Locate the cell with the specified text and output its (x, y) center coordinate. 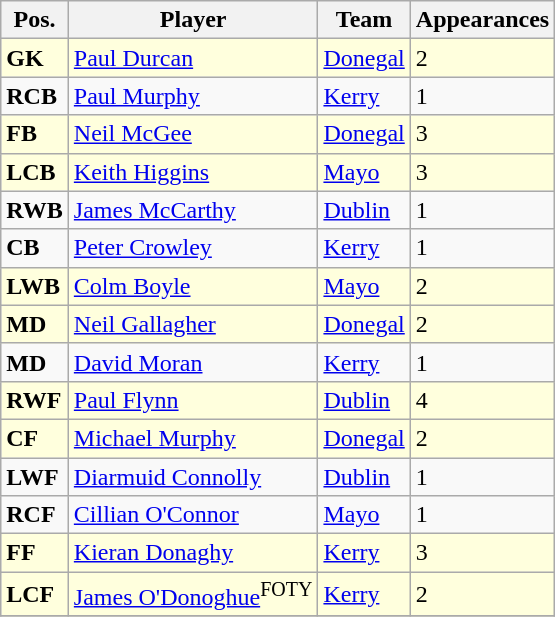
RCB (35, 96)
Pos. (35, 20)
James O'DonoghueFOTY (193, 594)
GK (35, 58)
LCB (35, 172)
Diarmuid Connolly (193, 477)
FF (35, 553)
RWB (35, 210)
LWB (35, 286)
CF (35, 438)
Paul Durcan (193, 58)
4 (482, 400)
Team (364, 20)
James McCarthy (193, 210)
Player (193, 20)
David Moran (193, 362)
Appearances (482, 20)
Paul Flynn (193, 400)
Neil Gallagher (193, 324)
FB (35, 134)
Paul Murphy (193, 96)
RWF (35, 400)
Neil McGee (193, 134)
Cillian O'Connor (193, 515)
Colm Boyle (193, 286)
CB (35, 248)
LWF (35, 477)
RCF (35, 515)
Peter Crowley (193, 248)
Keith Higgins (193, 172)
LCF (35, 594)
Michael Murphy (193, 438)
Kieran Donaghy (193, 553)
